Pinpoint the cell where the given text exists, returning its (X, Y) midpoint coordinate. 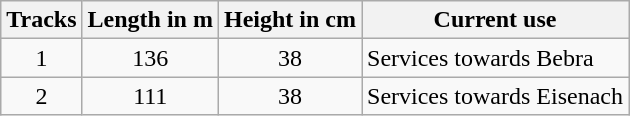
Current use (496, 20)
Length in m (150, 20)
1 (42, 58)
Height in cm (290, 20)
111 (150, 96)
Services towards Eisenach (496, 96)
2 (42, 96)
Tracks (42, 20)
136 (150, 58)
Services towards Bebra (496, 58)
